For the text-containing cell, return its midpoint in (X, Y) coordinate format. 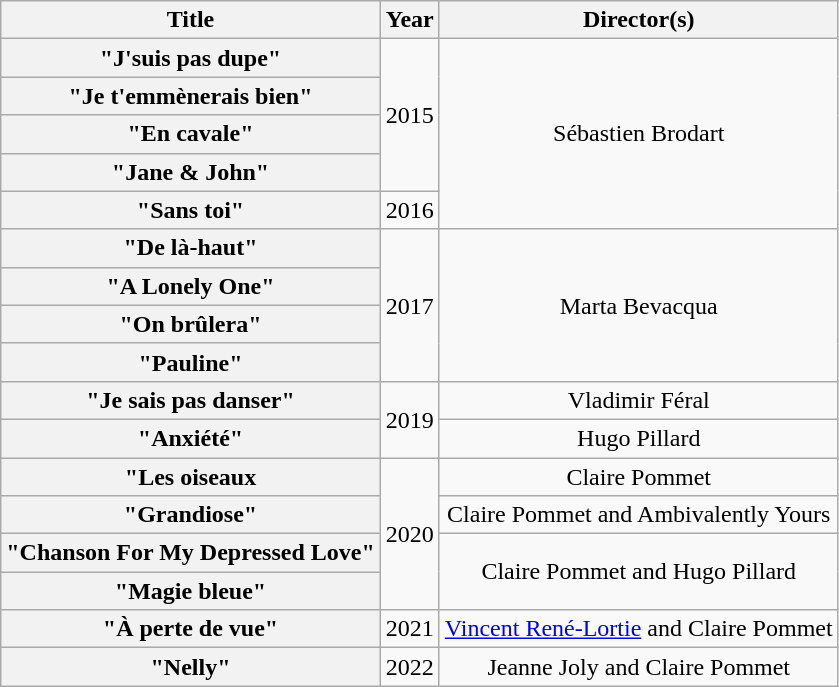
2020 (410, 534)
2017 (410, 305)
"Jane & John" (191, 172)
"À perte de vue" (191, 629)
2015 (410, 115)
"Grandiose" (191, 515)
"A Lonely One" (191, 286)
"Je sais pas danser" (191, 400)
"Sans toi" (191, 210)
2022 (410, 667)
"Nelly" (191, 667)
Vladimir Féral (638, 400)
Title (191, 20)
"Anxiété" (191, 438)
"De là-haut" (191, 248)
Claire Pommet (638, 477)
Marta Bevacqua (638, 305)
"On brûlera" (191, 324)
Hugo Pillard (638, 438)
"Je t'emmènerais bien" (191, 96)
Jeanne Joly and Claire Pommet (638, 667)
"En cavale" (191, 134)
"Magie bleue" (191, 591)
2021 (410, 629)
Sébastien Brodart (638, 134)
Director(s) (638, 20)
2019 (410, 419)
"Chanson For My Depressed Love" (191, 553)
"J'suis pas dupe" (191, 58)
Claire Pommet and Hugo Pillard (638, 572)
"Les oiseaux (191, 477)
"Pauline" (191, 362)
Vincent René-Lortie and Claire Pommet (638, 629)
2016 (410, 210)
Claire Pommet and Ambivalently Yours (638, 515)
Year (410, 20)
